Extract the (x, y) coordinate from the center of the cell holding the provided text.  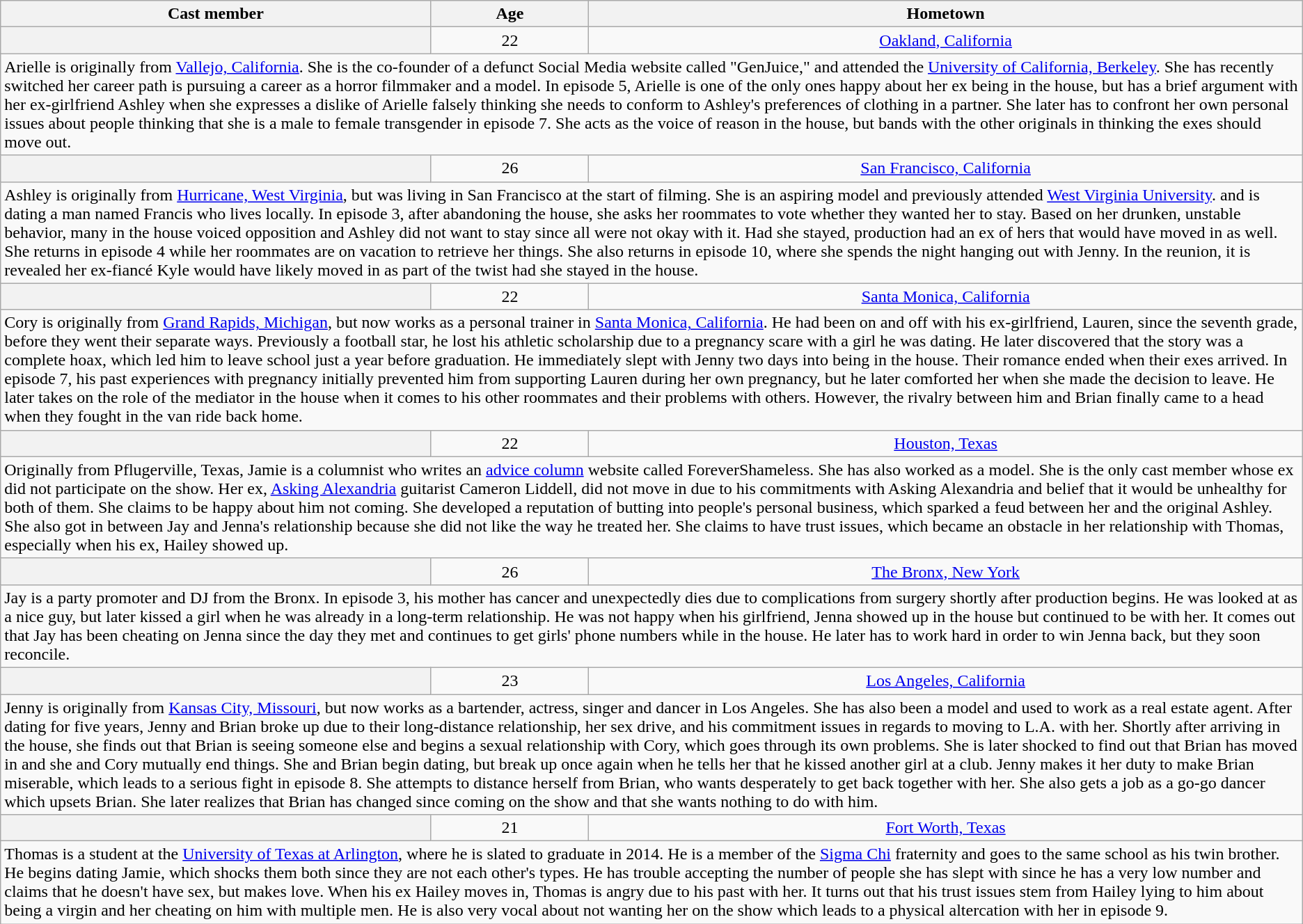
Santa Monica, California (945, 296)
21 (510, 828)
San Francisco, California (945, 168)
Age (510, 14)
Los Angeles, California (945, 680)
The Bronx, New York (945, 571)
Hometown (945, 14)
Cast member (216, 14)
23 (510, 680)
Houston, Texas (945, 443)
Fort Worth, Texas (945, 828)
Oakland, California (945, 40)
